From the cell containing the given text, extract its center point as (X, Y) coordinate. 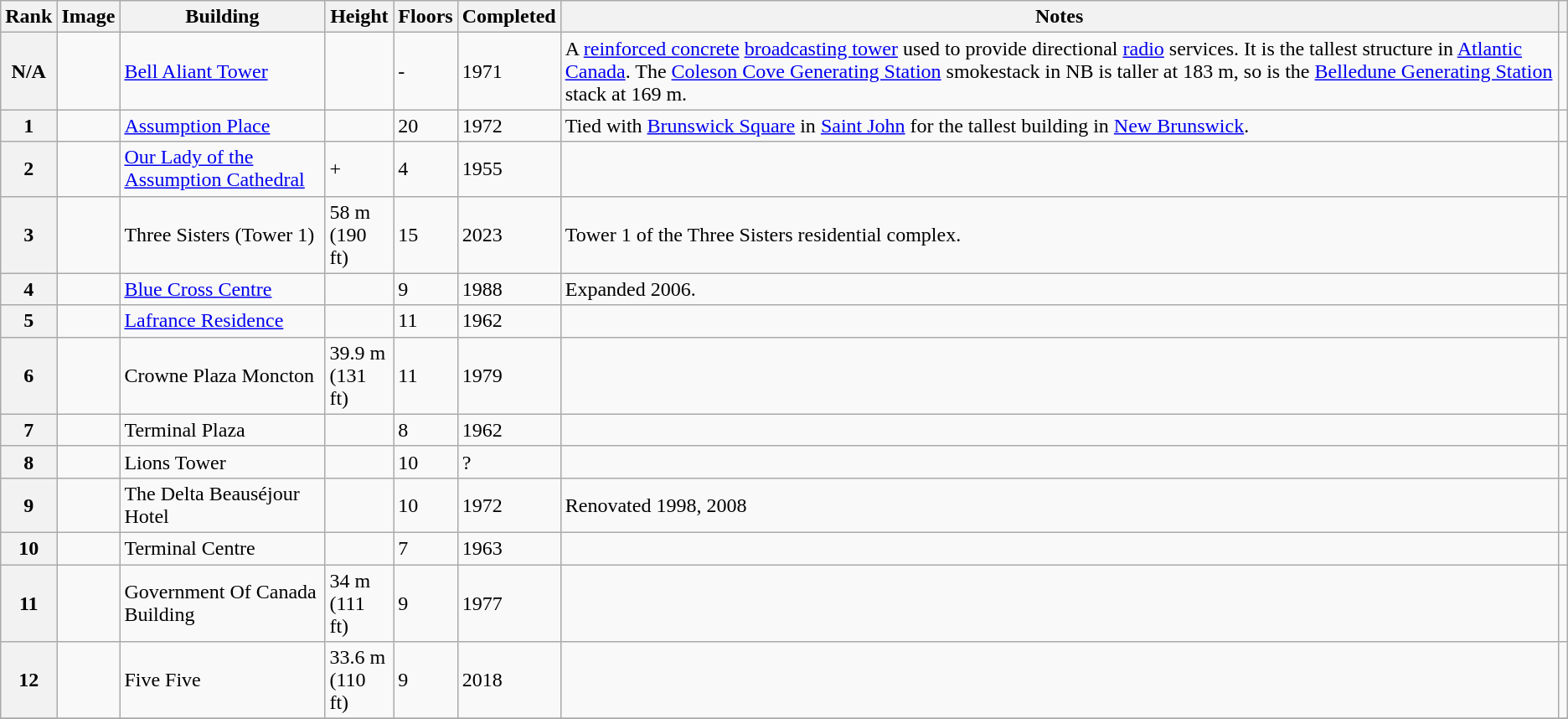
1963 (509, 548)
Building (223, 17)
Height (359, 17)
58 m(190 ft) (359, 235)
Bell Aliant Tower (223, 71)
20 (426, 126)
1988 (509, 289)
- (426, 71)
6 (28, 375)
Terminal Plaza (223, 430)
Blue Cross Centre (223, 289)
N/A (28, 71)
Three Sisters (Tower 1) (223, 235)
Renovated 1998, 2008 (1059, 504)
1977 (509, 603)
1971 (509, 71)
Floors (426, 17)
Government Of Canada Building (223, 603)
Five Five (223, 680)
5 (28, 321)
Crowne Plaza Moncton (223, 375)
33.6 m(110 ft) (359, 680)
? (509, 462)
15 (426, 235)
Tied with Brunswick Square in Saint John for the tallest building in New Brunswick. (1059, 126)
Lions Tower (223, 462)
Terminal Centre (223, 548)
39.9 m(131 ft) (359, 375)
Our Lady of the Assumption Cathedral (223, 169)
Completed (509, 17)
1 (28, 126)
The Delta Beauséjour Hotel (223, 504)
34 m(111 ft) (359, 603)
Assumption Place (223, 126)
Rank (28, 17)
1979 (509, 375)
3 (28, 235)
2023 (509, 235)
Expanded 2006. (1059, 289)
12 (28, 680)
Lafrance Residence (223, 321)
Tower 1 of the Three Sisters residential complex. (1059, 235)
1955 (509, 169)
Notes (1059, 17)
+ (359, 169)
2 (28, 169)
2018 (509, 680)
Image (89, 17)
